Capture the cell that displays the provided text and extract its (x, y) central coordinate. 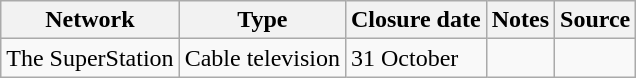
Type (262, 20)
Network (90, 20)
The SuperStation (90, 58)
Source (596, 20)
Closure date (416, 20)
31 October (416, 58)
Cable television (262, 58)
Notes (520, 20)
